Return [x, y] of the center of cell containing provided text 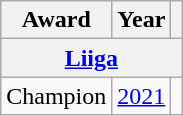
Champion [56, 96]
Liiga [92, 58]
Year [142, 20]
2021 [142, 96]
Award [56, 20]
